Scan for the cell matching the given text and deliver its (x, y) coordinate at center. 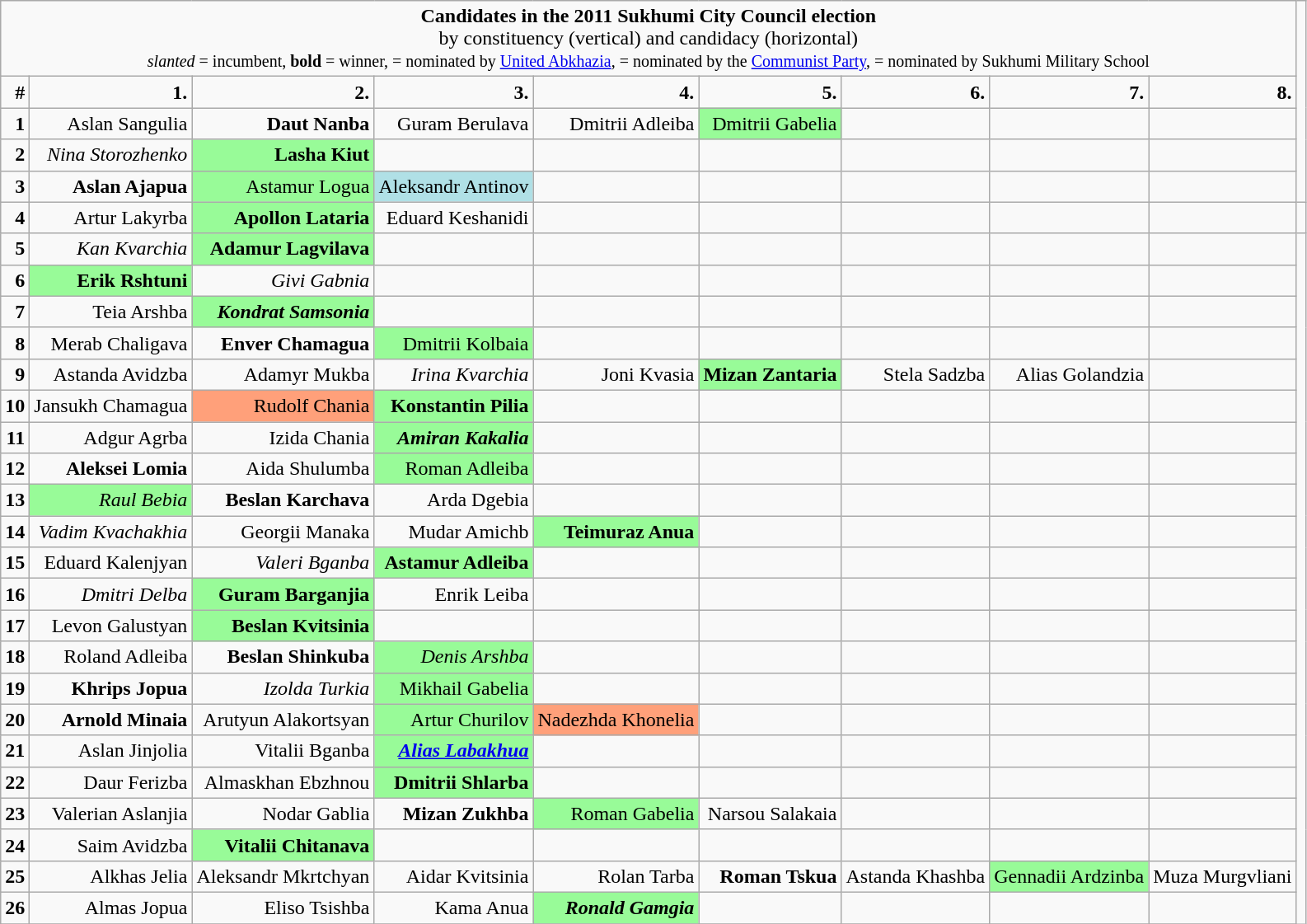
Nodar Gablia (283, 814)
Arnold Minaia (110, 720)
23 (15, 814)
Izida Chania (283, 438)
Vadim Kvachakhia (110, 532)
Almaskhan Ebzhnou (283, 782)
Joni Kvasia (616, 374)
Nina Storozhenko (110, 155)
Georgii Manaka (283, 532)
Daur Ferizba (110, 782)
Ronald Gamgia (616, 908)
Guram Berulava (453, 124)
Dmitrii Shlarba (453, 782)
Narsou Salakaia (770, 814)
4 (15, 218)
Mizan Zantaria (770, 374)
Kondrat Samsonia (283, 312)
Muza Murgvliani (1223, 876)
Eduard Keshanidi (453, 218)
Astamur Logua (283, 186)
Adamyr Mukba (283, 374)
Eduard Kalenjyan (110, 563)
Alias Labakhua (453, 751)
Artur Churilov (453, 720)
Adamur Lagvilava (283, 249)
25 (15, 876)
Guram Barganjia (283, 594)
Beslan Kvitsinia (283, 626)
Mizan Zukhba (453, 814)
Merab Chaligava (110, 343)
13 (15, 500)
Astamur Adleiba (453, 563)
18 (15, 657)
2 (15, 155)
Enrik Leiba (453, 594)
Teia Arshba (110, 312)
10 (15, 406)
Valeri Bganba (283, 563)
Rolan Tarba (616, 876)
17 (15, 626)
6 (15, 280)
Izolda Turkia (283, 688)
Beslan Shinkuba (283, 657)
Arda Dgebia (453, 500)
Vitalii Chitanava (283, 845)
2. (283, 92)
Mudar Amichb (453, 532)
7 (15, 312)
Adgur Agrba (110, 438)
Teimuraz Anua (616, 532)
Givi Gabnia (283, 280)
14 (15, 532)
Dmitrii Adleiba (616, 124)
Almas Jopua (110, 908)
7. (1070, 92)
Artur Lakyrba (110, 218)
1. (110, 92)
19 (15, 688)
3. (453, 92)
9 (15, 374)
Rudolf Chania (283, 406)
Dmitrii Kolbaia (453, 343)
Konstantin Pilia (453, 406)
Astanda Khashba (916, 876)
Astanda Avidzba (110, 374)
Alkhas Jelia (110, 876)
Levon Galustyan (110, 626)
Denis Arshba (453, 657)
20 (15, 720)
Kama Anua (453, 908)
Eliso Tsishba (283, 908)
# (15, 92)
Dmitrii Gabelia (770, 124)
Roman Adleiba (453, 469)
Alias Golandzia (1070, 374)
Roman Tskua (770, 876)
Aleksandr Antinov (453, 186)
Erik Rshtuni (110, 280)
1 (15, 124)
16 (15, 594)
Roland Adleiba (110, 657)
Lasha Kiut (283, 155)
Saim Avidzba (110, 845)
3 (15, 186)
15 (15, 563)
Beslan Karchava (283, 500)
Mikhail Gabelia (453, 688)
Aslan Sangulia (110, 124)
Arutyun Alakortsyan (283, 720)
Jansukh Chamagua (110, 406)
Aida Shulumba (283, 469)
5. (770, 92)
4. (616, 92)
Aslan Jinjolia (110, 751)
Apollon Lataria (283, 218)
Aleksei Lomia (110, 469)
Amiran Kakalia (453, 438)
8 (15, 343)
Khrips Jopua (110, 688)
Gennadii Ardzinba (1070, 876)
Daut Nanba (283, 124)
12 (15, 469)
24 (15, 845)
Nadezhda Khonelia (616, 720)
Enver Chamagua (283, 343)
Kan Kvarchia (110, 249)
Aleksandr Mkrtchyan (283, 876)
Raul Bebia (110, 500)
Irina Kvarchia (453, 374)
Roman Gabelia (616, 814)
11 (15, 438)
8. (1223, 92)
21 (15, 751)
22 (15, 782)
Aslan Ajapua (110, 186)
Valerian Aslanjia (110, 814)
6. (916, 92)
26 (15, 908)
Dmitri Delba (110, 594)
Vitalii Bganba (283, 751)
Stela Sadzba (916, 374)
5 (15, 249)
Aidar Kvitsinia (453, 876)
